Capture the cell that displays the provided text and extract its [X, Y] central coordinate. 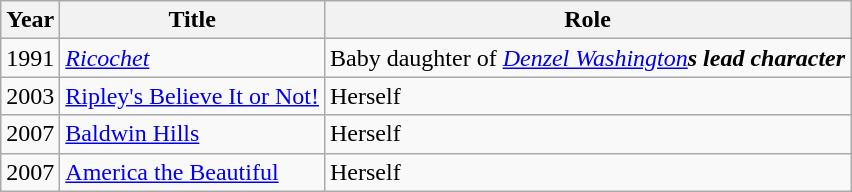
Baby daughter of Denzel Washingtons lead character [587, 58]
Year [30, 20]
2003 [30, 96]
Baldwin Hills [192, 134]
Ricochet [192, 58]
Ripley's Believe It or Not! [192, 96]
America the Beautiful [192, 172]
Title [192, 20]
Role [587, 20]
1991 [30, 58]
